Detect which cell encompasses the target text, then output its (X, Y) center coordinate. 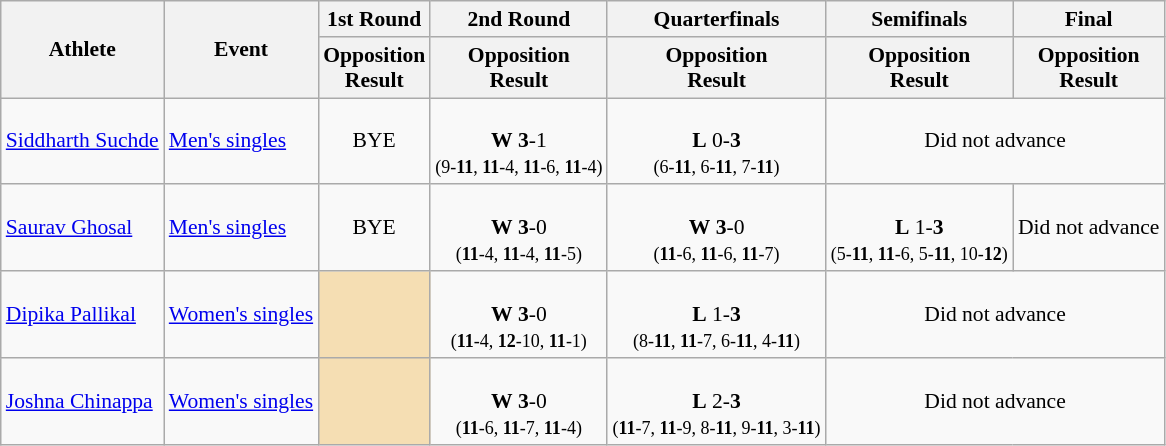
W 3-0(11-6, 11-7, 11-4) (518, 402)
W 3-0(11-6, 11-6, 11-7) (716, 228)
W 3-0(11-4, 12-10, 11-1) (518, 314)
Event (241, 50)
Final (1089, 19)
Joshna Chinappa (82, 402)
Saurav Ghosal (82, 228)
L 1-3(5-11, 11-6, 5-11, 10-12) (920, 228)
Siddharth Suchde (82, 142)
Athlete (82, 50)
L 0-3(6-11, 6-11, 7-11) (716, 142)
W 3-0(11-4, 11-4, 11-5) (518, 228)
2nd Round (518, 19)
W 3-1(9-11, 11-4, 11-6, 11-4) (518, 142)
Quarterfinals (716, 19)
1st Round (374, 19)
L 1-3(8-11, 11-7, 6-11, 4-11) (716, 314)
Semifinals (920, 19)
L 2-3(11-7, 11-9, 8-11, 9-11, 3-11) (716, 402)
Dipika Pallikal (82, 314)
